Return (X, Y) of the center of cell containing provided text 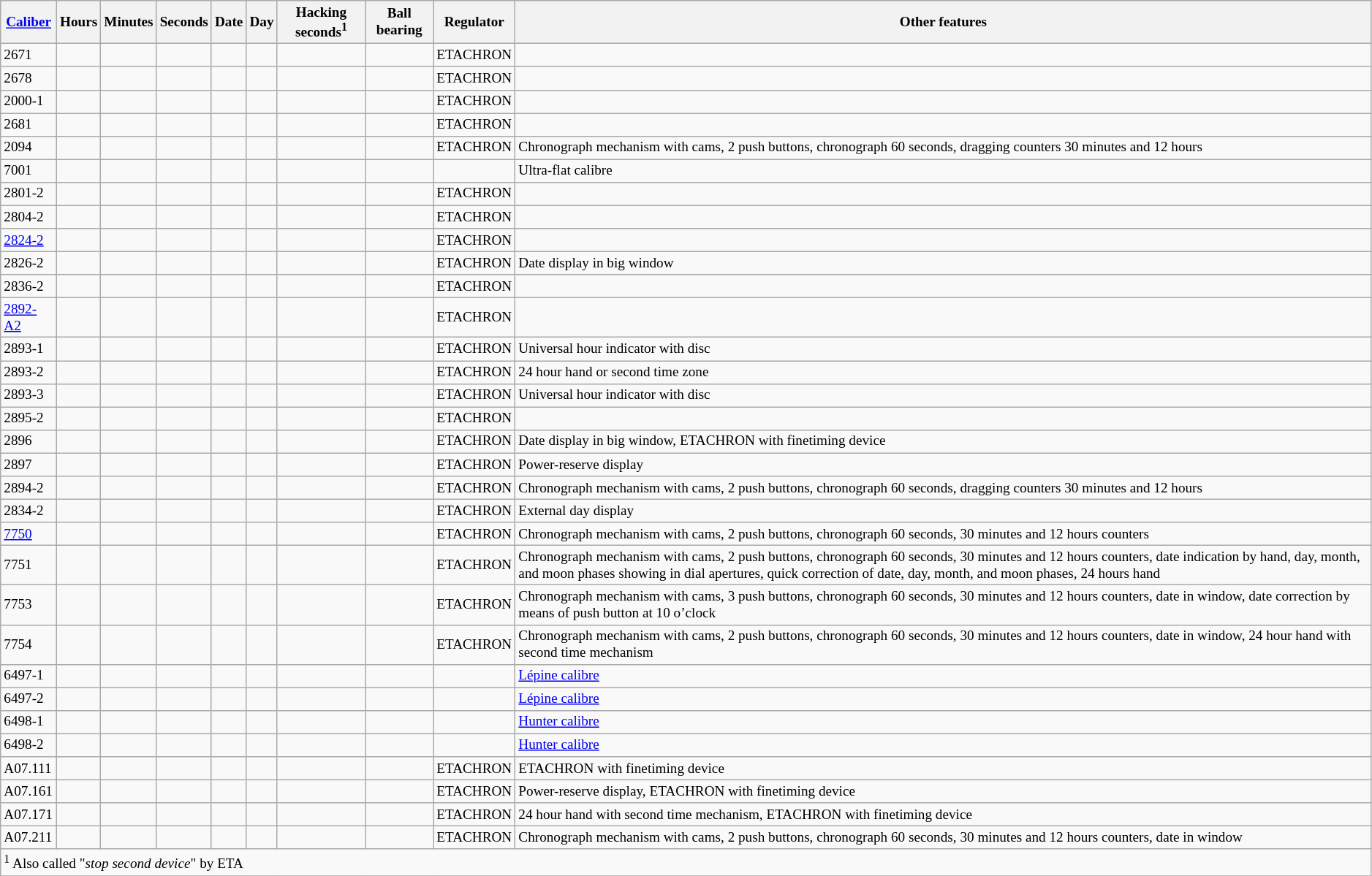
7753 (29, 605)
2897 (29, 465)
Seconds (184, 22)
2671 (29, 56)
2896 (29, 441)
6498-1 (29, 722)
2826-2 (29, 263)
2836-2 (29, 286)
Regulator (474, 22)
2681 (29, 125)
7750 (29, 534)
2094 (29, 148)
2804-2 (29, 217)
7001 (29, 171)
2895-2 (29, 419)
Power-reserve display (943, 465)
2801-2 (29, 194)
2894-2 (29, 488)
2893-1 (29, 349)
2892-A2 (29, 318)
2834-2 (29, 511)
24 hour hand with second time mechanism, ETACHRON with finetiming device (943, 815)
A07.171 (29, 815)
7754 (29, 644)
1 Also called "stop second device" by ETA (686, 862)
Ultra-flat calibre (943, 171)
Other features (943, 22)
A07.211 (29, 837)
Date (229, 22)
2678 (29, 78)
Hacking seconds1 (322, 22)
2893-3 (29, 395)
Minutes (129, 22)
Date display in big window, ETACHRON with finetiming device (943, 441)
External day display (943, 511)
A07.111 (29, 769)
2893-2 (29, 372)
Hours (78, 22)
A07.161 (29, 791)
Chronograph mechanism with cams, 2 push buttons, chronograph 60 seconds, 30 minutes and 12 hours counters (943, 534)
Ball bearing (399, 22)
6497-1 (29, 676)
Chronograph mechanism with cams, 2 push buttons, chronograph 60 seconds, 30 minutes and 12 hours counters, date in window (943, 837)
6497-2 (29, 699)
Caliber (29, 22)
2000-1 (29, 102)
Power-reserve display, ETACHRON with finetiming device (943, 791)
ETACHRON with finetiming device (943, 769)
7751 (29, 565)
Day (262, 22)
Date display in big window (943, 263)
2824-2 (29, 240)
24 hour hand or second time zone (943, 372)
6498-2 (29, 745)
